Return the [x, y] coordinate for the center point of the cell that contains the specified text.  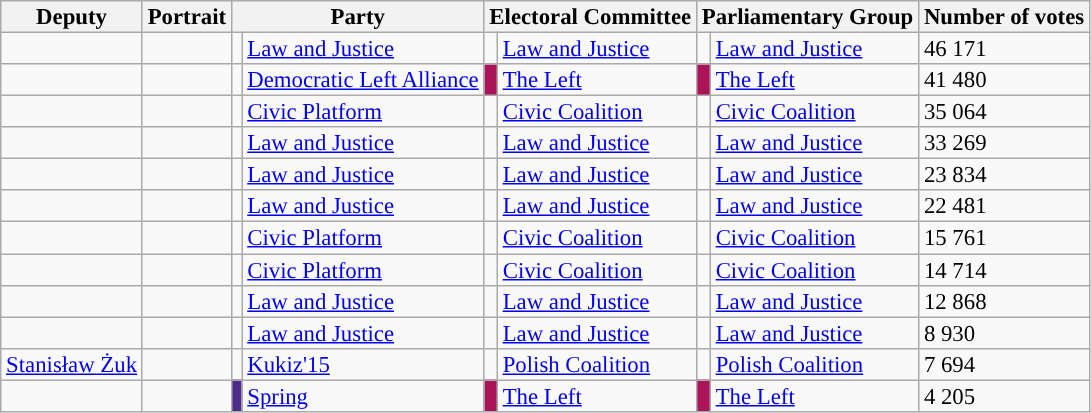
Deputy [72, 17]
Spring [363, 396]
Democratic Left Alliance [363, 80]
14 714 [1004, 270]
46 171 [1004, 49]
Party [358, 17]
Stanisław Żuk [72, 364]
15 761 [1004, 238]
7 694 [1004, 364]
23 834 [1004, 175]
8 930 [1004, 333]
4 205 [1004, 396]
35 064 [1004, 112]
Portrait [186, 17]
41 480 [1004, 80]
Electoral Committee [590, 17]
33 269 [1004, 143]
Kukiz'15 [363, 364]
Number of votes [1004, 17]
22 481 [1004, 206]
Parliamentary Group [807, 17]
12 868 [1004, 301]
